Extract the [x, y] coordinate from the center of the cell holding the provided text.  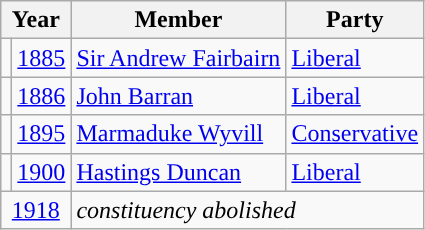
Party [355, 20]
Member [178, 20]
Marmaduke Wyvill [178, 134]
1886 [42, 96]
1918 [36, 210]
Sir Andrew Fairbairn [178, 58]
1885 [42, 58]
Conservative [355, 134]
1895 [42, 134]
John Barran [178, 96]
1900 [42, 172]
Year [36, 20]
Hastings Duncan [178, 172]
constituency abolished [248, 210]
